Output the (X, Y) coordinate of the center of the cell containing the given text.  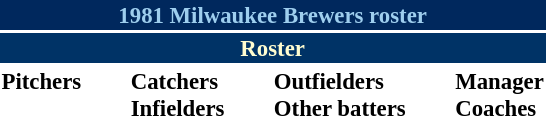
Roster (272, 48)
1981 Milwaukee Brewers roster (272, 15)
